Search for the cell housing the specified text and yield its (x, y) center coordinate. 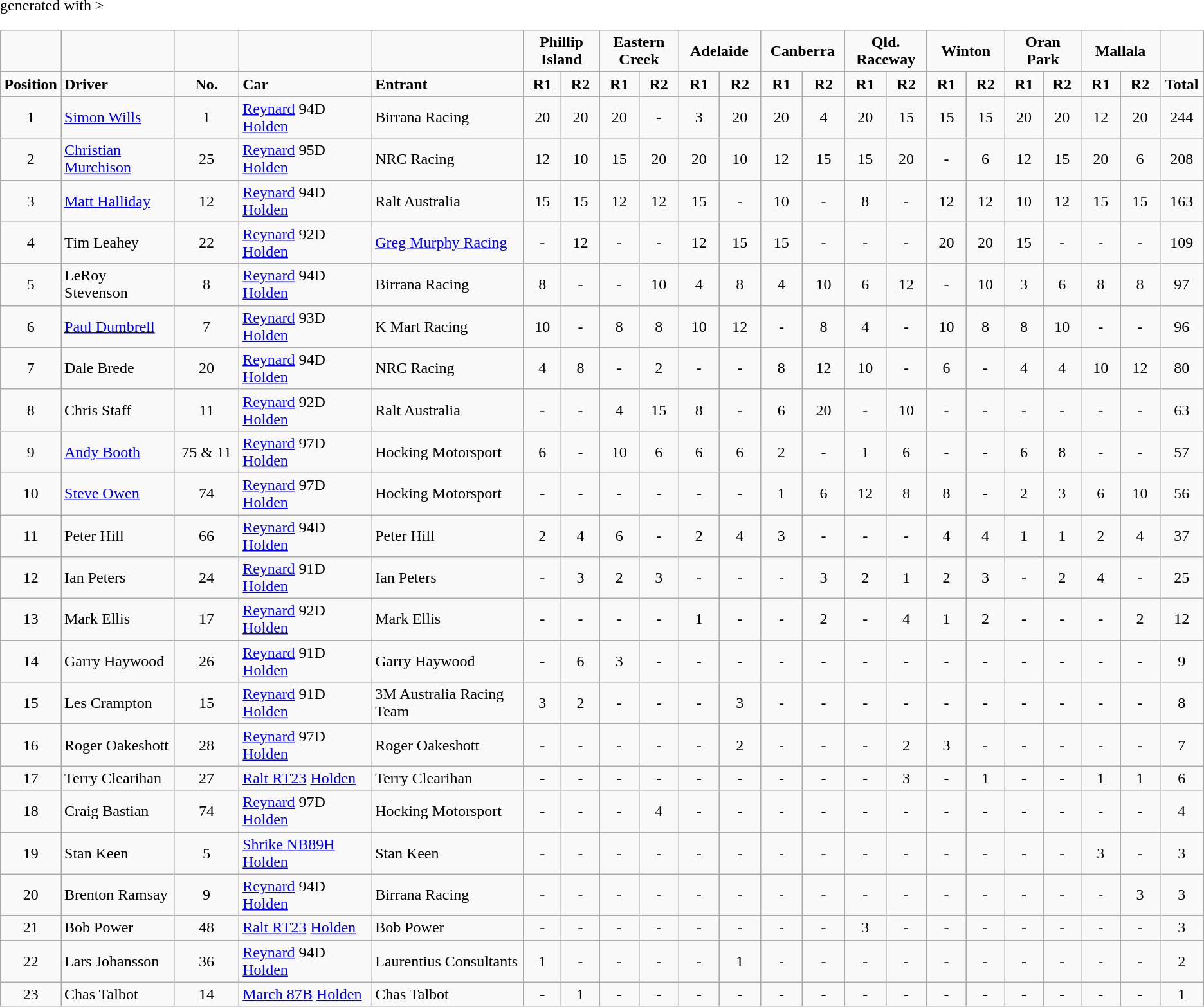
244 (1181, 117)
Car (306, 84)
80 (1181, 368)
26 (207, 661)
28 (207, 745)
48 (207, 928)
Shrike NB89H Holden (306, 853)
Driver (117, 84)
163 (1181, 201)
27 (207, 778)
18 (31, 812)
Total (1181, 84)
23 (31, 994)
Position (31, 84)
Christian Murchison (117, 159)
Tim Leahey (117, 243)
63 (1181, 410)
LeRoy Stevenson (117, 284)
Entrant (448, 84)
13 (31, 620)
96 (1181, 327)
Chris Staff (117, 410)
57 (1181, 451)
K Mart Racing (448, 327)
Adelaide (719, 51)
97 (1181, 284)
3M Australia Racing Team (448, 703)
Canberra (803, 51)
19 (31, 853)
Andy Booth (117, 451)
Lars Johansson (117, 961)
Phillip Island (561, 51)
24 (207, 577)
Brenton Ramsay (117, 895)
Matt Halliday (117, 201)
36 (207, 961)
Reynard 93D Holden (306, 327)
Mallala (1120, 51)
Craig Bastian (117, 812)
Winton (966, 51)
Dale Brede (117, 368)
Laurentius Consultants (448, 961)
Greg Murphy Racing (448, 243)
109 (1181, 243)
No. (207, 84)
16 (31, 745)
Simon Wills (117, 117)
75 & 11 (207, 451)
208 (1181, 159)
37 (1181, 535)
Oran Park (1043, 51)
Steve Owen (117, 494)
21 (31, 928)
Reynard 95D Holden (306, 159)
March 87B Holden (306, 994)
56 (1181, 494)
66 (207, 535)
Les Crampton (117, 703)
Qld. Raceway (886, 51)
Paul Dumbrell (117, 327)
Eastern Creek (639, 51)
